Provide the [x, y] coordinate of the cell's center where the given text is located.  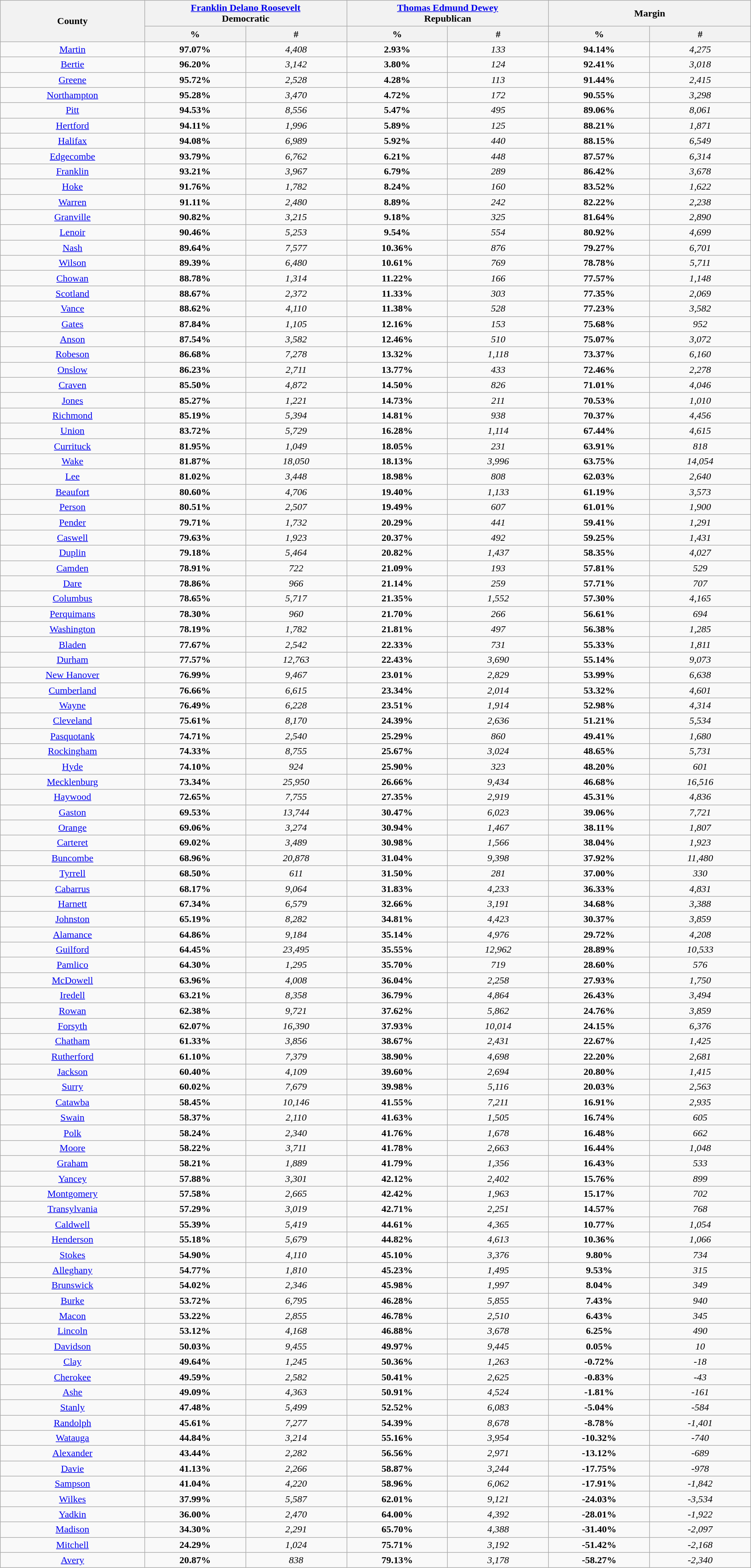
6.21% [397, 156]
Hyde [73, 767]
37.99% [195, 1499]
34.81% [397, 919]
80.51% [195, 507]
4.28% [397, 80]
960 [296, 614]
4,109 [296, 1072]
Burke [73, 1301]
37.62% [397, 1011]
6,480 [296, 263]
529 [700, 568]
86.68% [195, 354]
82.22% [599, 202]
10.77% [599, 1224]
9,434 [498, 782]
38.11% [599, 827]
3,376 [498, 1255]
303 [498, 293]
-8.78% [599, 1423]
3,178 [498, 1560]
39.60% [397, 1072]
4,524 [498, 1392]
Wilson [73, 263]
2,372 [296, 293]
30.98% [397, 843]
64.30% [195, 965]
49.09% [195, 1392]
87.57% [599, 156]
1,245 [296, 1362]
289 [498, 171]
42.12% [397, 1178]
-18 [700, 1362]
3,301 [296, 1178]
58.96% [397, 1484]
68.96% [195, 858]
Avery [73, 1560]
56.56% [397, 1453]
2,663 [498, 1148]
35.55% [397, 950]
11,480 [700, 858]
58.21% [195, 1163]
1,807 [700, 827]
2,110 [296, 1117]
-31.40% [599, 1530]
172 [498, 95]
85.50% [195, 385]
24.29% [195, 1545]
41.76% [397, 1133]
44.61% [397, 1224]
74.71% [195, 736]
Northampton [73, 95]
58.24% [195, 1133]
52.98% [599, 706]
6,701 [700, 248]
88.67% [195, 293]
952 [700, 324]
76.49% [195, 706]
37.00% [599, 873]
3,192 [498, 1545]
2,069 [700, 293]
51.21% [599, 721]
6,989 [296, 141]
Mecklenburg [73, 782]
4,027 [700, 553]
707 [700, 583]
-28.01% [599, 1514]
Harnett [73, 904]
37.93% [397, 1026]
70.53% [599, 400]
58.22% [195, 1148]
5,499 [296, 1407]
74.10% [195, 767]
69.53% [195, 812]
9,721 [296, 1011]
5,862 [498, 1011]
440 [498, 141]
57.58% [195, 1194]
Robeson [73, 354]
59.41% [599, 522]
Anson [73, 339]
Franklin Delano RooseveltDemocratic [246, 14]
5,464 [296, 553]
938 [498, 415]
4,615 [700, 431]
57.81% [599, 568]
62.01% [397, 1499]
1,295 [296, 965]
5,534 [700, 721]
2,346 [296, 1285]
8,678 [498, 1423]
1,356 [498, 1163]
6,549 [700, 141]
52.52% [397, 1407]
45.61% [195, 1423]
1,066 [700, 1240]
2,340 [296, 1133]
125 [498, 125]
16.44% [599, 1148]
25.67% [397, 751]
5,253 [296, 233]
2,282 [296, 1453]
94.11% [195, 125]
2,711 [296, 370]
4,601 [700, 690]
Tyrrell [73, 873]
Davie [73, 1469]
91.11% [195, 202]
4,836 [700, 797]
9,121 [498, 1499]
Cherokee [73, 1377]
30.94% [397, 827]
50.91% [397, 1392]
14.57% [599, 1209]
441 [498, 522]
County [73, 21]
242 [498, 202]
6,376 [700, 1026]
-978 [700, 1469]
-17.91% [599, 1484]
-161 [700, 1392]
Gaston [73, 812]
23.01% [397, 675]
21.35% [397, 599]
1,425 [700, 1041]
30.37% [599, 919]
Pitt [73, 110]
Swain [73, 1117]
Alleghany [73, 1270]
22.43% [397, 660]
Bladen [73, 644]
14.81% [397, 415]
5,419 [296, 1224]
6,795 [296, 1301]
876 [498, 248]
2,014 [498, 690]
63.75% [599, 461]
Nash [73, 248]
18.13% [397, 461]
281 [498, 873]
153 [498, 324]
1,437 [498, 553]
54.39% [397, 1423]
731 [498, 644]
6,228 [296, 706]
Lee [73, 477]
26.66% [397, 782]
605 [700, 1117]
14,054 [700, 461]
2,919 [498, 797]
3,018 [700, 65]
61.10% [195, 1056]
-3,534 [700, 1499]
1,996 [296, 125]
8.04% [599, 1285]
25.29% [397, 736]
60.40% [195, 1072]
924 [296, 767]
31.04% [397, 858]
21.81% [397, 629]
-5.04% [599, 1407]
21.09% [397, 568]
Scotland [73, 293]
36.79% [397, 995]
2,258 [498, 980]
2.93% [397, 49]
1,914 [498, 706]
16.43% [599, 1163]
Pamlico [73, 965]
7,721 [700, 812]
54.90% [195, 1255]
21.14% [397, 583]
91.44% [599, 80]
78.86% [195, 583]
1,505 [498, 1117]
55.18% [195, 1240]
4,365 [498, 1224]
53.32% [599, 690]
1,467 [498, 827]
9.54% [397, 233]
-740 [700, 1438]
-43 [700, 1377]
1,105 [296, 324]
Duplin [73, 553]
10 [700, 1346]
97.07% [195, 49]
1,285 [700, 629]
McDowell [73, 980]
3,996 [498, 461]
25,950 [296, 782]
16.28% [397, 431]
1,221 [296, 400]
20.80% [599, 1072]
78.19% [195, 629]
20.37% [397, 538]
2,507 [296, 507]
61.33% [195, 1041]
39.98% [397, 1087]
1,024 [296, 1545]
1,552 [498, 599]
75.61% [195, 721]
Polk [73, 1133]
4,706 [296, 492]
80.60% [195, 492]
Montgomery [73, 1194]
79.63% [195, 538]
1,889 [296, 1163]
46.78% [397, 1316]
2,470 [296, 1514]
87.54% [195, 339]
Stokes [73, 1255]
45.10% [397, 1255]
Hertford [73, 125]
Person [73, 507]
7,277 [296, 1423]
69.06% [195, 827]
533 [700, 1163]
818 [700, 446]
Watauga [73, 1438]
58.35% [599, 553]
Rutherford [73, 1056]
231 [498, 446]
49.41% [599, 736]
3.80% [397, 65]
34.30% [195, 1530]
30.47% [397, 812]
3,711 [296, 1148]
Rowan [73, 1011]
Craven [73, 385]
722 [296, 568]
78.91% [195, 568]
31.50% [397, 873]
57.29% [195, 1209]
94.08% [195, 141]
1,431 [700, 538]
7,379 [296, 1056]
76.99% [195, 675]
7,278 [296, 354]
95.72% [195, 80]
95.28% [195, 95]
166 [498, 278]
41.55% [397, 1102]
48.20% [599, 767]
5,711 [700, 263]
Jones [73, 400]
3,448 [296, 477]
53.99% [599, 675]
-58.27% [599, 1560]
Perquimans [73, 614]
133 [498, 49]
5.89% [397, 125]
325 [498, 217]
46.88% [397, 1331]
Clay [73, 1362]
62.07% [195, 1026]
71.01% [599, 385]
Edgecombe [73, 156]
9,467 [296, 675]
79.18% [195, 553]
74.33% [195, 751]
4,233 [498, 888]
91.76% [195, 186]
448 [498, 156]
Stanly [73, 1407]
3,214 [296, 1438]
62.38% [195, 1011]
7,679 [296, 1087]
769 [498, 263]
4,976 [498, 935]
27.93% [599, 980]
9.53% [599, 1270]
75.07% [599, 339]
23.51% [397, 706]
6,615 [296, 690]
88.15% [599, 141]
-10.32% [599, 1438]
24.15% [599, 1026]
57.88% [195, 1178]
85.19% [195, 415]
10.61% [397, 263]
2,291 [296, 1530]
90.55% [599, 95]
92.41% [599, 65]
16,516 [700, 782]
8,282 [296, 919]
94.53% [195, 110]
64.45% [195, 950]
15.76% [599, 1178]
3,954 [498, 1438]
-689 [700, 1453]
1,133 [498, 492]
Iredell [73, 995]
Ashe [73, 1392]
55.39% [195, 1224]
12.46% [397, 339]
22.33% [397, 644]
1,049 [296, 446]
65.19% [195, 919]
26.43% [599, 995]
3,470 [296, 95]
2,563 [700, 1087]
Gates [73, 324]
Richmond [73, 415]
4,864 [498, 995]
81.02% [195, 477]
3,019 [296, 1209]
Forsyth [73, 1026]
10,146 [296, 1102]
2,510 [498, 1316]
14.50% [397, 385]
93.21% [195, 171]
Haywood [73, 797]
4,363 [296, 1392]
41.63% [397, 1117]
Orange [73, 827]
45.31% [599, 797]
-1,842 [700, 1484]
Pasquotank [73, 736]
65.70% [397, 1530]
8,556 [296, 110]
2,890 [700, 217]
Beaufort [73, 492]
5.92% [397, 141]
1,495 [498, 1270]
433 [498, 370]
694 [700, 614]
81.87% [195, 461]
41.04% [195, 1484]
20.03% [599, 1087]
2,540 [296, 736]
42.71% [397, 1209]
81.64% [599, 217]
Macon [73, 1316]
81.95% [195, 446]
16.74% [599, 1117]
89.39% [195, 263]
41.13% [195, 1469]
0.05% [599, 1346]
44.82% [397, 1240]
78.30% [195, 614]
86.23% [195, 370]
Henderson [73, 1240]
57.71% [599, 583]
Johnston [73, 919]
Jackson [73, 1072]
2,971 [498, 1453]
3,967 [296, 171]
4,008 [296, 980]
36.04% [397, 980]
9.18% [397, 217]
8,755 [296, 751]
2,431 [498, 1041]
4,423 [498, 919]
1,750 [700, 980]
Wake [73, 461]
72.65% [195, 797]
Alamance [73, 935]
16,390 [296, 1026]
63.91% [599, 446]
2,266 [296, 1469]
Brunswick [73, 1285]
22.67% [599, 1041]
86.42% [599, 171]
Buncombe [73, 858]
56.61% [599, 614]
35.70% [397, 965]
89.06% [599, 110]
9,064 [296, 888]
Thomas Edmund DeweyRepublican [448, 14]
4.72% [397, 95]
497 [498, 629]
2,681 [700, 1056]
860 [498, 736]
31.83% [397, 888]
Martin [73, 49]
94.14% [599, 49]
Washington [73, 629]
77.67% [195, 644]
Onslow [73, 370]
Currituck [73, 446]
4,613 [498, 1240]
67.34% [195, 904]
9,398 [498, 858]
50.03% [195, 1346]
Cleveland [73, 721]
113 [498, 80]
7,211 [498, 1102]
4,698 [498, 1056]
490 [700, 1331]
55.16% [397, 1438]
2,855 [296, 1316]
79.27% [599, 248]
44.84% [195, 1438]
2,238 [700, 202]
73.37% [599, 354]
1,811 [700, 644]
492 [498, 538]
50.41% [397, 1377]
2,542 [296, 644]
259 [498, 583]
Graham [73, 1163]
3,494 [700, 995]
76.66% [195, 690]
966 [296, 583]
Granville [73, 217]
160 [498, 186]
36.00% [195, 1514]
838 [296, 1560]
46.68% [599, 782]
-2,340 [700, 1560]
68.17% [195, 888]
702 [700, 1194]
4,168 [296, 1331]
Alexander [73, 1453]
Transylvania [73, 1209]
14.73% [397, 400]
8.89% [397, 202]
90.46% [195, 233]
5,731 [700, 751]
5,855 [498, 1301]
495 [498, 110]
46.28% [397, 1301]
-17.75% [599, 1469]
6,023 [498, 812]
Guilford [73, 950]
211 [498, 400]
77.23% [599, 309]
8,061 [700, 110]
2,694 [498, 1072]
25.90% [397, 767]
Dare [73, 583]
70.37% [599, 415]
27.35% [397, 797]
60.02% [195, 1087]
3,690 [498, 660]
63.21% [195, 995]
1,680 [700, 736]
1,291 [700, 522]
5,587 [296, 1499]
1,566 [498, 843]
69.02% [195, 843]
16.48% [599, 1133]
6,062 [498, 1484]
12,763 [296, 660]
83.72% [195, 431]
7,755 [296, 797]
72.46% [599, 370]
58.45% [195, 1102]
315 [700, 1270]
662 [700, 1133]
5,729 [296, 431]
61.19% [599, 492]
Franklin [73, 171]
Hoke [73, 186]
-2,097 [700, 1530]
Wayne [73, 706]
28.89% [599, 950]
4,388 [498, 1530]
-1,922 [700, 1514]
6.43% [599, 1316]
45.98% [397, 1285]
4,275 [700, 49]
1,810 [296, 1270]
43.44% [195, 1453]
6,638 [700, 675]
4,208 [700, 935]
88.62% [195, 309]
10,014 [498, 1026]
4,165 [700, 599]
1,732 [296, 522]
2,665 [296, 1194]
6.25% [599, 1331]
3,298 [700, 95]
5,679 [296, 1240]
4,831 [700, 888]
6,083 [498, 1407]
96.20% [195, 65]
Camden [73, 568]
6,160 [700, 354]
528 [498, 309]
13.32% [397, 354]
79.13% [397, 1560]
45.23% [397, 1270]
Davidson [73, 1346]
940 [700, 1301]
11.33% [397, 293]
734 [700, 1255]
-1,401 [700, 1423]
3,274 [296, 827]
1,148 [700, 278]
49.59% [195, 1377]
75.68% [599, 324]
4,392 [498, 1514]
1,622 [700, 186]
808 [498, 477]
349 [700, 1285]
4,220 [296, 1484]
2,251 [498, 1209]
345 [700, 1316]
Chatham [73, 1041]
607 [498, 507]
1,415 [700, 1072]
89.64% [195, 248]
22.20% [599, 1056]
-1.81% [599, 1392]
12.16% [397, 324]
-584 [700, 1407]
Yancey [73, 1178]
78.65% [195, 599]
1,900 [700, 507]
90.82% [195, 217]
19.40% [397, 492]
64.86% [195, 935]
61.01% [599, 507]
68.50% [195, 873]
266 [498, 614]
38.04% [599, 843]
29.72% [599, 935]
New Hanover [73, 675]
5,717 [296, 599]
-2,168 [700, 1545]
88.78% [195, 278]
330 [700, 873]
719 [498, 965]
3,072 [700, 339]
48.65% [599, 751]
13.77% [397, 370]
Vance [73, 309]
768 [700, 1209]
53.22% [195, 1316]
58.37% [195, 1117]
58.87% [397, 1469]
611 [296, 873]
4,699 [700, 233]
1,997 [498, 1285]
Pender [73, 522]
2,480 [296, 202]
6,762 [296, 156]
-24.03% [599, 1499]
62.03% [599, 477]
-13.12% [599, 1453]
Union [73, 431]
19.49% [397, 507]
-0.83% [599, 1377]
5.47% [397, 110]
576 [700, 965]
23.34% [397, 690]
Caswell [73, 538]
Lenoir [73, 233]
2,829 [498, 675]
23,495 [296, 950]
Chowan [73, 278]
Surry [73, 1087]
Cumberland [73, 690]
6,579 [296, 904]
Caldwell [73, 1224]
3,244 [498, 1469]
4,872 [296, 385]
Durham [73, 660]
2,278 [700, 370]
826 [498, 385]
899 [700, 1178]
Carteret [73, 843]
10,533 [700, 950]
Sampson [73, 1484]
9,073 [700, 660]
18.05% [397, 446]
2,528 [296, 80]
16.91% [599, 1102]
38.67% [397, 1041]
78.78% [599, 263]
85.27% [195, 400]
9,184 [296, 935]
47.48% [195, 1407]
79.71% [195, 522]
77.35% [599, 293]
1,048 [700, 1148]
24.76% [599, 1011]
Catawba [73, 1102]
32.66% [397, 904]
5,394 [296, 415]
9,455 [296, 1346]
49.64% [195, 1362]
4,046 [700, 385]
124 [498, 65]
53.72% [195, 1301]
Columbus [73, 599]
73.34% [195, 782]
5,116 [498, 1087]
41.79% [397, 1163]
20,878 [296, 858]
1,871 [700, 125]
12,962 [498, 950]
83.52% [599, 186]
323 [498, 767]
3,573 [700, 492]
1,314 [296, 278]
93.79% [195, 156]
Cabarrus [73, 888]
87.84% [195, 324]
193 [498, 568]
1,010 [700, 400]
3,489 [296, 843]
41.78% [397, 1148]
55.33% [599, 644]
28.60% [599, 965]
4,314 [700, 706]
8.24% [397, 186]
3,191 [498, 904]
2,935 [700, 1102]
3,024 [498, 751]
Yadkin [73, 1514]
24.39% [397, 721]
4,456 [700, 415]
3,215 [296, 217]
Moore [73, 1148]
-51.42% [599, 1545]
8,358 [296, 995]
2,636 [498, 721]
20.87% [195, 1560]
Rockingham [73, 751]
50.36% [397, 1362]
Halifax [73, 141]
601 [700, 767]
11.38% [397, 309]
59.25% [599, 538]
Margin [650, 14]
63.96% [195, 980]
2,582 [296, 1377]
9.80% [599, 1255]
6,314 [700, 156]
Greene [73, 80]
7,577 [296, 248]
Bertie [73, 65]
34.68% [599, 904]
510 [498, 339]
-0.72% [599, 1362]
1,263 [498, 1362]
49.97% [397, 1346]
2,625 [498, 1377]
8,170 [296, 721]
1,118 [498, 354]
1,963 [498, 1194]
Mitchell [73, 1545]
54.02% [195, 1285]
37.92% [599, 858]
2,640 [700, 477]
6.79% [397, 171]
3,142 [296, 65]
Madison [73, 1530]
55.14% [599, 660]
18,050 [296, 461]
36.33% [599, 888]
Warren [73, 202]
1,678 [498, 1133]
2,415 [700, 80]
20.82% [397, 553]
39.06% [599, 812]
57.30% [599, 599]
3,856 [296, 1041]
67.44% [599, 431]
21.70% [397, 614]
88.21% [599, 125]
4,408 [296, 49]
53.12% [195, 1331]
Lincoln [73, 1331]
1,054 [700, 1224]
38.90% [397, 1056]
18.98% [397, 477]
75.71% [397, 1545]
1,114 [498, 431]
20.29% [397, 522]
554 [498, 233]
56.38% [599, 629]
64.00% [397, 1514]
7.43% [599, 1301]
80.92% [599, 233]
2,402 [498, 1178]
54.77% [195, 1270]
42.42% [397, 1194]
3,388 [700, 904]
11.22% [397, 278]
Randolph [73, 1423]
Wilkes [73, 1499]
35.14% [397, 935]
15.17% [599, 1194]
13,744 [296, 812]
9,445 [498, 1346]
